From the cell containing the given text, extract its center point as [x, y] coordinate. 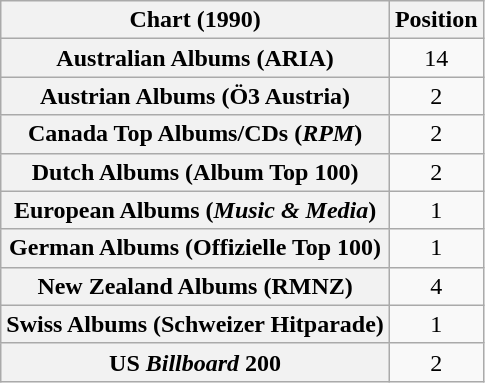
Australian Albums (ARIA) [196, 58]
European Albums (Music & Media) [196, 210]
Dutch Albums (Album Top 100) [196, 172]
14 [436, 58]
US Billboard 200 [196, 362]
4 [436, 286]
Chart (1990) [196, 20]
New Zealand Albums (RMNZ) [196, 286]
Swiss Albums (Schweizer Hitparade) [196, 324]
Canada Top Albums/CDs (RPM) [196, 134]
German Albums (Offizielle Top 100) [196, 248]
Position [436, 20]
Austrian Albums (Ö3 Austria) [196, 96]
